Scan for the cell matching the given text and deliver its [X, Y] coordinate at center. 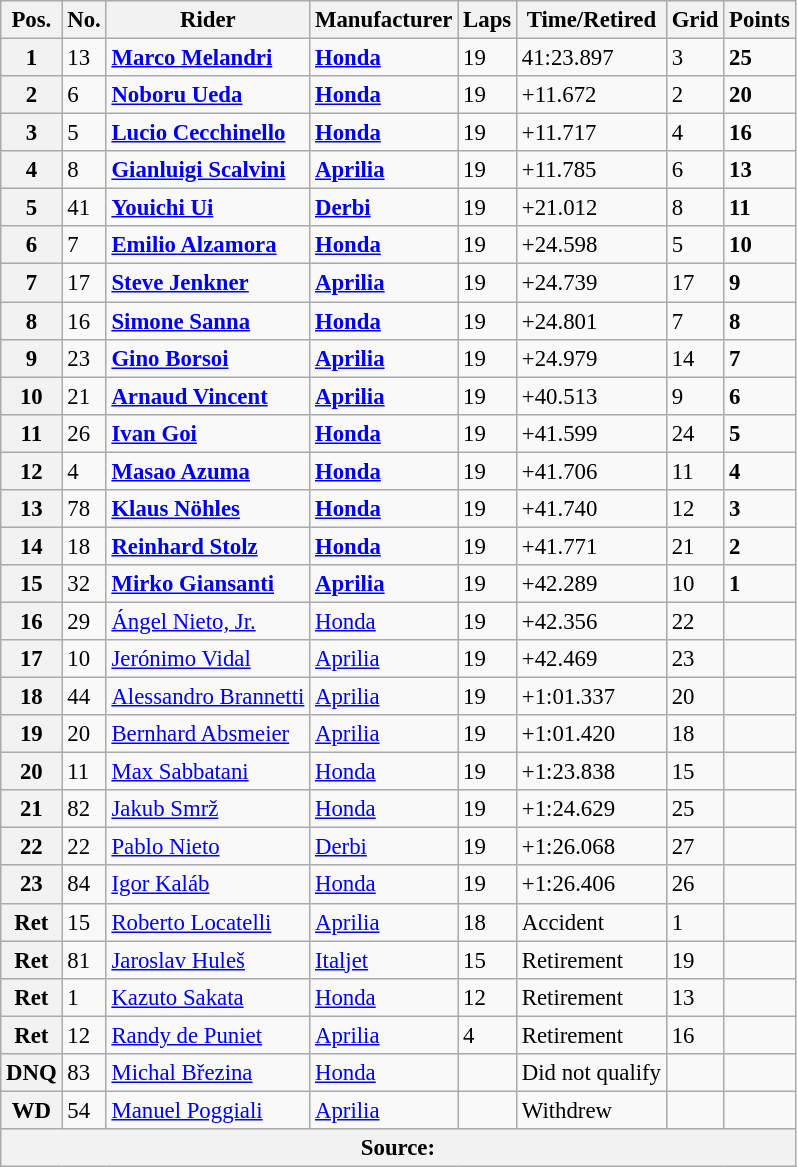
Max Sabbatani [208, 772]
WD [32, 1110]
Emilio Alzamora [208, 245]
Gino Borsoi [208, 358]
81 [84, 960]
Source: [398, 1148]
Lucio Cecchinello [208, 133]
78 [84, 509]
Reinhard Stolz [208, 546]
+41.706 [592, 471]
+40.513 [592, 396]
Randy de Puniet [208, 1035]
Time/Retired [592, 20]
44 [84, 697]
Kazuto Sakata [208, 997]
Gianluigi Scalvini [208, 170]
Simone Sanna [208, 321]
32 [84, 584]
24 [694, 433]
Accident [592, 922]
+24.979 [592, 358]
+11.717 [592, 133]
+41.740 [592, 509]
Manuel Poggiali [208, 1110]
+42.289 [592, 584]
Laps [488, 20]
82 [84, 809]
+1:01.337 [592, 697]
54 [84, 1110]
Michal Březina [208, 1073]
+1:26.406 [592, 885]
Mirko Giansanti [208, 584]
41:23.897 [592, 58]
+24.801 [592, 321]
+1:01.420 [592, 734]
Ivan Goi [208, 433]
Masao Azuma [208, 471]
Roberto Locatelli [208, 922]
+42.469 [592, 659]
Points [760, 20]
29 [84, 621]
Jakub Smrž [208, 809]
Pos. [32, 20]
41 [84, 208]
Did not qualify [592, 1073]
Igor Kaláb [208, 885]
+1:23.838 [592, 772]
Steve Jenkner [208, 283]
Grid [694, 20]
Marco Melandri [208, 58]
Noboru Ueda [208, 95]
+41.771 [592, 546]
Bernhard Absmeier [208, 734]
27 [694, 847]
+11.672 [592, 95]
+24.739 [592, 283]
Italjet [384, 960]
DNQ [32, 1073]
Alessandro Brannetti [208, 697]
+41.599 [592, 433]
+1:24.629 [592, 809]
Ángel Nieto, Jr. [208, 621]
Klaus Nöhles [208, 509]
Jaroslav Huleš [208, 960]
+24.598 [592, 245]
Withdrew [592, 1110]
+1:26.068 [592, 847]
Rider [208, 20]
+11.785 [592, 170]
+21.012 [592, 208]
Youichi Ui [208, 208]
Pablo Nieto [208, 847]
Manufacturer [384, 20]
84 [84, 885]
Arnaud Vincent [208, 396]
+42.356 [592, 621]
83 [84, 1073]
Jerónimo Vidal [208, 659]
No. [84, 20]
